For the text-containing cell, return its midpoint in (X, Y) coordinate format. 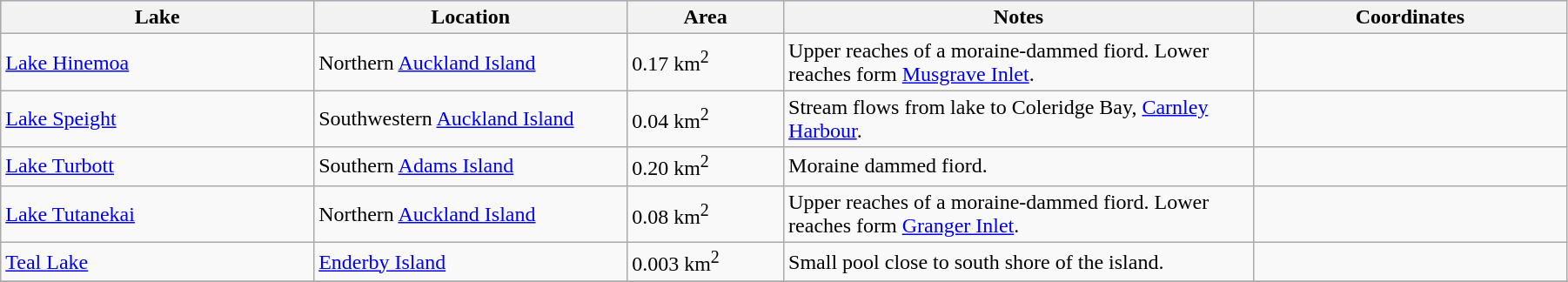
Upper reaches of a moraine-dammed fiord. Lower reaches form Musgrave Inlet. (1019, 63)
Location (471, 17)
Small pool close to south shore of the island. (1019, 263)
0.17 km2 (706, 63)
0.04 km2 (706, 118)
Lake (157, 17)
Southwestern Auckland Island (471, 118)
Lake Tutanekai (157, 214)
Moraine dammed fiord. (1019, 167)
Lake Turbott (157, 167)
Notes (1019, 17)
Coordinates (1410, 17)
Area (706, 17)
Upper reaches of a moraine-dammed fiord. Lower reaches form Granger Inlet. (1019, 214)
0.003 km2 (706, 263)
Enderby Island (471, 263)
Lake Hinemoa (157, 63)
Lake Speight (157, 118)
Stream flows from lake to Coleridge Bay, Carnley Harbour. (1019, 118)
0.08 km2 (706, 214)
Southern Adams Island (471, 167)
Teal Lake (157, 263)
0.20 km2 (706, 167)
